Output the [x, y] coordinate of the center of the cell containing the given text.  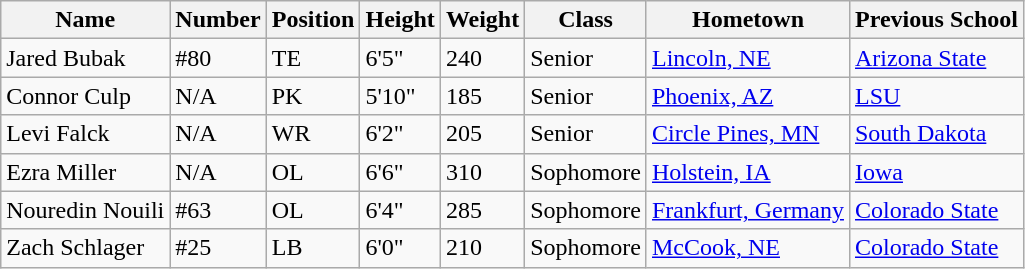
Lincoln, NE [748, 58]
Iowa [936, 172]
Ezra Miller [86, 172]
Circle Pines, MN [748, 134]
6'6" [400, 172]
PK [313, 96]
LSU [936, 96]
Number [218, 20]
#80 [218, 58]
#25 [218, 248]
Previous School [936, 20]
6'2" [400, 134]
5'10" [400, 96]
285 [482, 210]
South Dakota [936, 134]
Position [313, 20]
Class [586, 20]
Frankfurt, Germany [748, 210]
WR [313, 134]
Name [86, 20]
Nouredin Nouili [86, 210]
240 [482, 58]
Jared Bubak [86, 58]
#63 [218, 210]
6'4" [400, 210]
Height [400, 20]
185 [482, 96]
Weight [482, 20]
McCook, NE [748, 248]
Hometown [748, 20]
Phoenix, AZ [748, 96]
TE [313, 58]
310 [482, 172]
Holstein, IA [748, 172]
210 [482, 248]
6'5" [400, 58]
205 [482, 134]
Connor Culp [86, 96]
Zach Schlager [86, 248]
Arizona State [936, 58]
6'0" [400, 248]
Levi Falck [86, 134]
LB [313, 248]
